From the cell containing the given text, extract its center point as (x, y) coordinate. 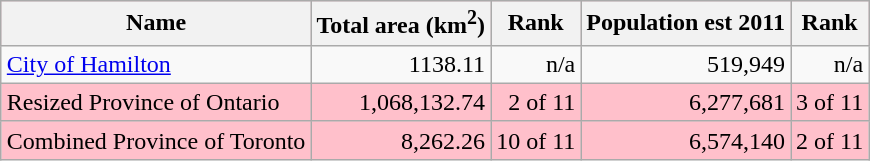
Total area (km2) (401, 24)
8,262.26 (401, 140)
1138.11 (401, 64)
Population est 2011 (686, 24)
6,574,140 (686, 140)
10 of 11 (536, 140)
519,949 (686, 64)
3 of 11 (830, 102)
Name (156, 24)
1,068,132.74 (401, 102)
Combined Province of Toronto (156, 140)
City of Hamilton (156, 64)
6,277,681 (686, 102)
Resized Province of Ontario (156, 102)
